Extract the (x, y) coordinate from the center of the cell holding the provided text.  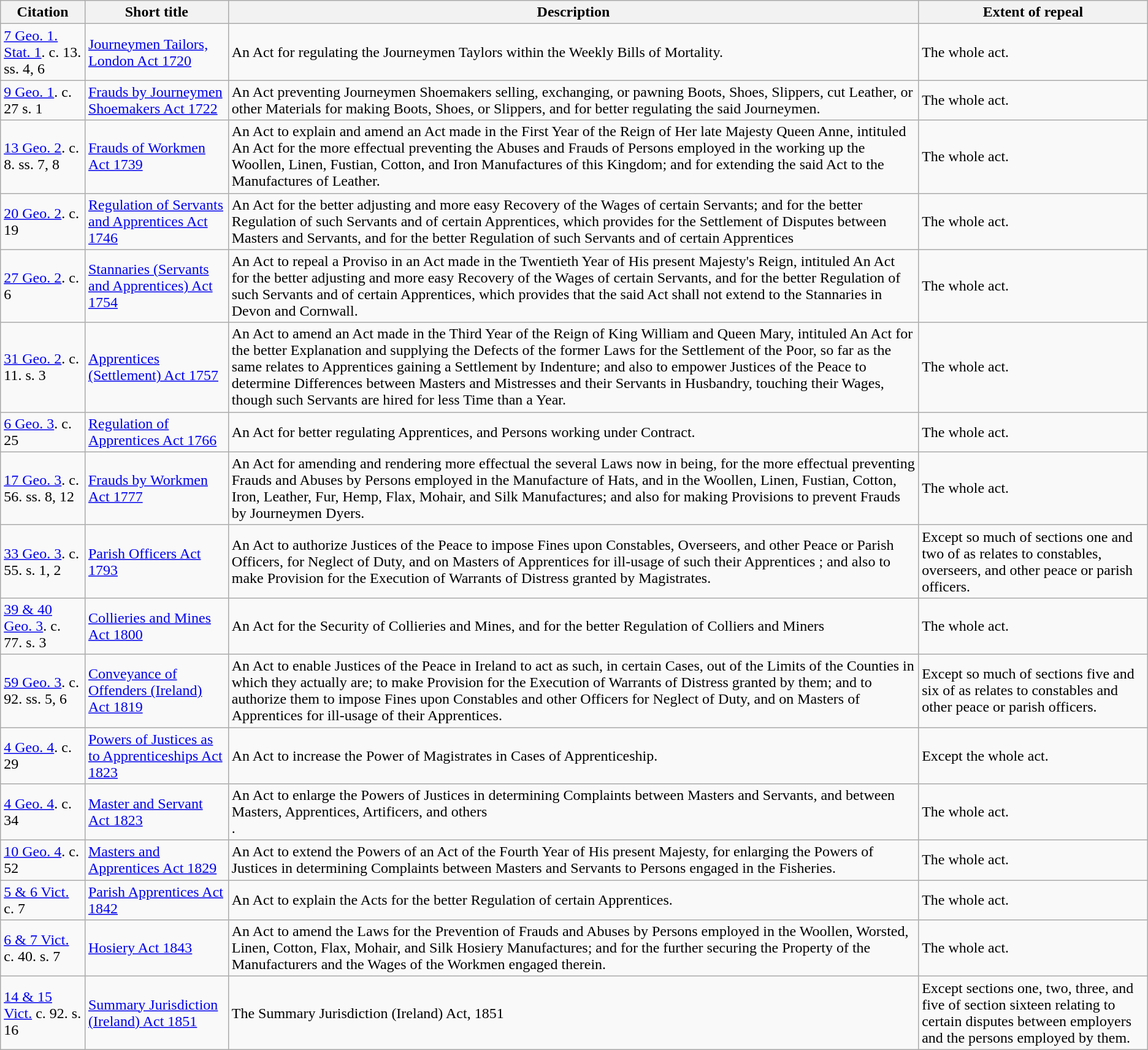
14 & 15 Vict. c. 92. s. 16 (43, 1013)
27 Geo. 2. c. 6 (43, 286)
10 Geo. 4. c. 52 (43, 861)
Conveyance of Offenders (Ireland) Act 1819 (156, 690)
9 Geo. 1. c. 27 s. 1 (43, 101)
Stannaries (Servants and Apprentices) Act 1754 (156, 286)
31 Geo. 2. c. 11. s. 3 (43, 367)
Masters and Apprentices Act 1829 (156, 861)
Hosiery Act 1843 (156, 948)
13 Geo. 2. c. 8. ss. 7, 8 (43, 157)
An Act for better regulating Apprentices, and Persons working under Contract. (573, 432)
Frauds by Workmen Act 1777 (156, 488)
Parish Officers Act 1793 (156, 561)
Except so much of sections one and two of as relates to constables, overseers, and other peace or parish officers. (1033, 561)
An Act for the Security of Collieries and Mines, and for the better Regulation of Colliers and Miners (573, 626)
Except so much of sections five and six of as relates to constables and other peace or parish officers. (1033, 690)
59 Geo. 3. c. 92. ss. 5, 6 (43, 690)
An Act to increase the Power of Magistrates in Cases of Apprenticeship. (573, 755)
Powers of Justices as to Apprenticeships Act 1823 (156, 755)
Regulation of Servants and Apprentices Act 1746 (156, 221)
Master and Servant Act 1823 (156, 812)
20 Geo. 2. c. 19 (43, 221)
5 & 6 Vict. c. 7 (43, 900)
An Act to explain the Acts for the better Regulation of certain Apprentices. (573, 900)
Description (573, 12)
Journeymen Tailors, London Act 1720 (156, 52)
Collieries and Mines Act 1800 (156, 626)
An Act for regulating the Journeymen Taylors within the Weekly Bills of Mortality. (573, 52)
39 & 40 Geo. 3. c. 77. s. 3 (43, 626)
Parish Apprentices Act 1842 (156, 900)
Except sections one, two, three, and five of section sixteen relating to certain disputes between employers and the persons employed by them. (1033, 1013)
Frauds by Journeymen Shoemakers Act 1722 (156, 101)
Frauds of Workmen Act 1739 (156, 157)
4 Geo. 4. c. 34 (43, 812)
Summary Jurisdiction (Ireland) Act 1851 (156, 1013)
4 Geo. 4. c. 29 (43, 755)
17 Geo. 3. c. 56. ss. 8, 12 (43, 488)
Apprentices (Settlement) Act 1757 (156, 367)
6 Geo. 3. c. 25 (43, 432)
7 Geo. 1. Stat. 1. c. 13. ss. 4, 6 (43, 52)
Citation (43, 12)
Short title (156, 12)
Extent of repeal (1033, 12)
Regulation of Apprentices Act 1766 (156, 432)
33 Geo. 3. c. 55. s. 1, 2 (43, 561)
Except the whole act. (1033, 755)
The Summary Jurisdiction (Ireland) Act, 1851 (573, 1013)
6 & 7 Vict. c. 40. s. 7 (43, 948)
